Detect which cell encompasses the target text, then output its [X, Y] center coordinate. 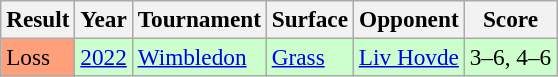
Grass [310, 57]
Tournament [199, 19]
Score [510, 19]
3–6, 4–6 [510, 57]
Loss [38, 57]
2022 [104, 57]
Surface [310, 19]
Opponent [408, 19]
Result [38, 19]
Year [104, 19]
Liv Hovde [408, 57]
Wimbledon [199, 57]
